Identify which cell holds the provided text, then report its (X, Y) central coordinate. 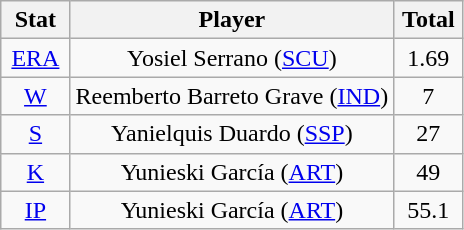
Stat (36, 20)
27 (428, 134)
W (36, 96)
1.69 (428, 58)
S (36, 134)
7 (428, 96)
Yanielquis Duardo (SSP) (232, 134)
Reemberto Barreto Grave (IND) (232, 96)
Player (232, 20)
K (36, 172)
Total (428, 20)
49 (428, 172)
ERA (36, 58)
IP (36, 210)
Yosiel Serrano (SCU) (232, 58)
55.1 (428, 210)
